Return the (X, Y) coordinate for the center point of the cell that contains the specified text.  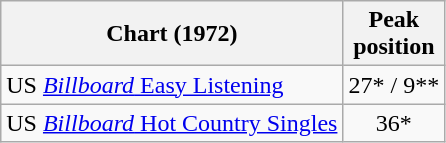
27* / 9** (394, 85)
US Billboard Hot Country Singles (172, 123)
US Billboard Easy Listening (172, 85)
36* (394, 123)
Peakposition (394, 34)
Chart (1972) (172, 34)
